Search for the cell housing the specified text and yield its (X, Y) center coordinate. 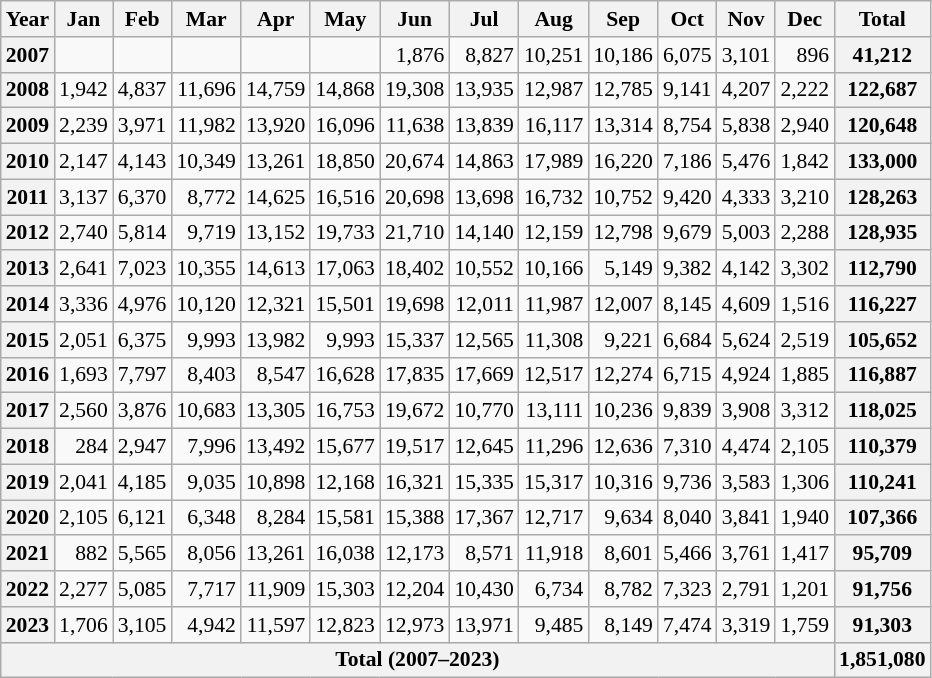
15,337 (414, 340)
1,851,080 (882, 660)
12,987 (554, 90)
9,679 (688, 233)
6,370 (142, 197)
17,989 (554, 162)
2013 (28, 269)
3,761 (746, 554)
12,823 (344, 625)
13,920 (276, 126)
3,210 (804, 197)
2020 (28, 518)
122,687 (882, 90)
1,417 (804, 554)
12,168 (344, 482)
882 (84, 554)
3,908 (746, 411)
8,782 (622, 589)
896 (804, 55)
Year (28, 19)
1,693 (84, 375)
7,186 (688, 162)
2,740 (84, 233)
8,040 (688, 518)
12,973 (414, 625)
12,717 (554, 518)
2015 (28, 340)
128,935 (882, 233)
8,403 (206, 375)
12,274 (622, 375)
3,319 (746, 625)
7,797 (142, 375)
16,220 (622, 162)
2,222 (804, 90)
16,753 (344, 411)
2,940 (804, 126)
3,841 (746, 518)
18,402 (414, 269)
12,159 (554, 233)
4,185 (142, 482)
6,684 (688, 340)
12,173 (414, 554)
13,839 (484, 126)
9,382 (688, 269)
2019 (28, 482)
13,152 (276, 233)
10,552 (484, 269)
8,772 (206, 197)
15,501 (344, 304)
12,204 (414, 589)
2,641 (84, 269)
1,942 (84, 90)
9,221 (622, 340)
8,547 (276, 375)
16,516 (344, 197)
15,677 (344, 447)
12,645 (484, 447)
17,835 (414, 375)
5,466 (688, 554)
10,683 (206, 411)
May (344, 19)
2016 (28, 375)
91,303 (882, 625)
8,056 (206, 554)
10,770 (484, 411)
116,227 (882, 304)
17,367 (484, 518)
4,924 (746, 375)
1,706 (84, 625)
8,149 (622, 625)
4,143 (142, 162)
4,837 (142, 90)
13,492 (276, 447)
3,302 (804, 269)
2007 (28, 55)
3,583 (746, 482)
4,976 (142, 304)
10,349 (206, 162)
2017 (28, 411)
9,634 (622, 518)
112,790 (882, 269)
128,263 (882, 197)
12,517 (554, 375)
1,940 (804, 518)
4,207 (746, 90)
10,251 (554, 55)
19,672 (414, 411)
41,212 (882, 55)
Mar (206, 19)
2011 (28, 197)
8,571 (484, 554)
9,485 (554, 625)
7,996 (206, 447)
2021 (28, 554)
7,310 (688, 447)
6,715 (688, 375)
11,918 (554, 554)
13,305 (276, 411)
16,117 (554, 126)
2022 (28, 589)
4,333 (746, 197)
5,085 (142, 589)
Jun (414, 19)
91,756 (882, 589)
16,321 (414, 482)
11,308 (554, 340)
16,628 (344, 375)
Total (882, 19)
14,613 (276, 269)
10,430 (484, 589)
2,791 (746, 589)
5,476 (746, 162)
12,011 (484, 304)
120,648 (882, 126)
3,105 (142, 625)
19,517 (414, 447)
7,474 (688, 625)
Jan (84, 19)
12,565 (484, 340)
12,798 (622, 233)
2012 (28, 233)
5,838 (746, 126)
10,898 (276, 482)
13,314 (622, 126)
5,565 (142, 554)
13,971 (484, 625)
11,982 (206, 126)
5,003 (746, 233)
1,201 (804, 589)
Apr (276, 19)
7,023 (142, 269)
16,038 (344, 554)
Aug (554, 19)
2008 (28, 90)
1,306 (804, 482)
133,000 (882, 162)
10,355 (206, 269)
16,096 (344, 126)
8,827 (484, 55)
10,752 (622, 197)
5,624 (746, 340)
4,942 (206, 625)
16,732 (554, 197)
2,560 (84, 411)
110,379 (882, 447)
8,754 (688, 126)
12,636 (622, 447)
14,625 (276, 197)
9,141 (688, 90)
3,137 (84, 197)
3,971 (142, 126)
2,519 (804, 340)
14,140 (484, 233)
12,007 (622, 304)
10,236 (622, 411)
2,288 (804, 233)
11,909 (276, 589)
3,876 (142, 411)
6,734 (554, 589)
10,186 (622, 55)
8,601 (622, 554)
2023 (28, 625)
7,323 (688, 589)
Dec (804, 19)
7,717 (206, 589)
6,121 (142, 518)
14,863 (484, 162)
17,063 (344, 269)
2010 (28, 162)
12,321 (276, 304)
15,388 (414, 518)
1,876 (414, 55)
14,759 (276, 90)
11,597 (276, 625)
9,420 (688, 197)
11,296 (554, 447)
3,101 (746, 55)
10,120 (206, 304)
Oct (688, 19)
17,669 (484, 375)
9,839 (688, 411)
1,885 (804, 375)
19,308 (414, 90)
110,241 (882, 482)
10,316 (622, 482)
Feb (142, 19)
15,335 (484, 482)
2,147 (84, 162)
8,284 (276, 518)
11,987 (554, 304)
107,366 (882, 518)
1,516 (804, 304)
6,075 (688, 55)
14,868 (344, 90)
118,025 (882, 411)
2009 (28, 126)
15,581 (344, 518)
15,303 (344, 589)
9,719 (206, 233)
12,785 (622, 90)
2014 (28, 304)
284 (84, 447)
116,887 (882, 375)
2,041 (84, 482)
6,375 (142, 340)
1,759 (804, 625)
2,947 (142, 447)
Total (2007–2023) (418, 660)
3,336 (84, 304)
13,111 (554, 411)
4,609 (746, 304)
9,736 (688, 482)
15,317 (554, 482)
Nov (746, 19)
13,935 (484, 90)
9,035 (206, 482)
4,474 (746, 447)
5,814 (142, 233)
13,982 (276, 340)
1,842 (804, 162)
10,166 (554, 269)
95,709 (882, 554)
2018 (28, 447)
2,277 (84, 589)
19,698 (414, 304)
8,145 (688, 304)
20,674 (414, 162)
Sep (622, 19)
Jul (484, 19)
6,348 (206, 518)
21,710 (414, 233)
11,696 (206, 90)
4,142 (746, 269)
2,051 (84, 340)
5,149 (622, 269)
19,733 (344, 233)
105,652 (882, 340)
20,698 (414, 197)
2,239 (84, 126)
13,698 (484, 197)
11,638 (414, 126)
18,850 (344, 162)
3,312 (804, 411)
